Identify which cell holds the provided text, then report its [X, Y] central coordinate. 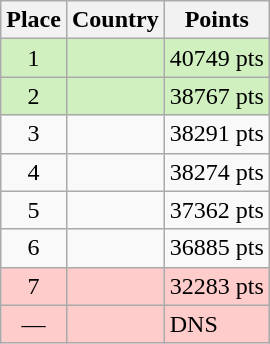
38274 pts [216, 172]
2 [34, 96]
40749 pts [216, 58]
37362 pts [216, 210]
4 [34, 172]
1 [34, 58]
32283 pts [216, 286]
5 [34, 210]
Points [216, 20]
DNS [216, 324]
Place [34, 20]
38291 pts [216, 134]
— [34, 324]
36885 pts [216, 248]
38767 pts [216, 96]
Country [115, 20]
3 [34, 134]
7 [34, 286]
6 [34, 248]
